Identify which cell holds the provided text, then report its (X, Y) central coordinate. 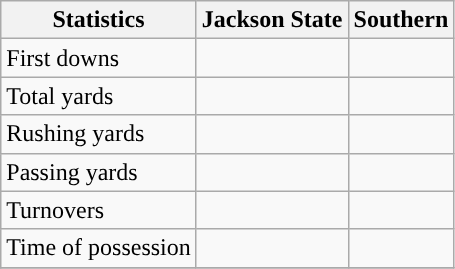
Time of possession (99, 248)
Rushing yards (99, 134)
Passing yards (99, 172)
Total yards (99, 96)
Southern (401, 20)
Jackson State (272, 20)
First downs (99, 58)
Turnovers (99, 210)
Statistics (99, 20)
